Output the (x, y) coordinate of the center of the cell containing the given text.  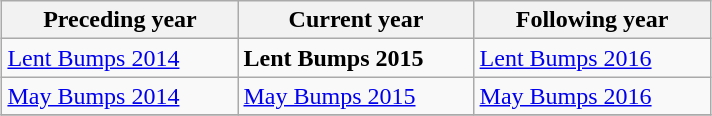
Current year (356, 20)
May Bumps 2015 (356, 96)
Preceding year (120, 20)
Lent Bumps 2015 (356, 58)
May Bumps 2016 (592, 96)
May Bumps 2014 (120, 96)
Following year (592, 20)
Lent Bumps 2014 (120, 58)
Lent Bumps 2016 (592, 58)
